Identify which cell holds the provided text, then report its (x, y) central coordinate. 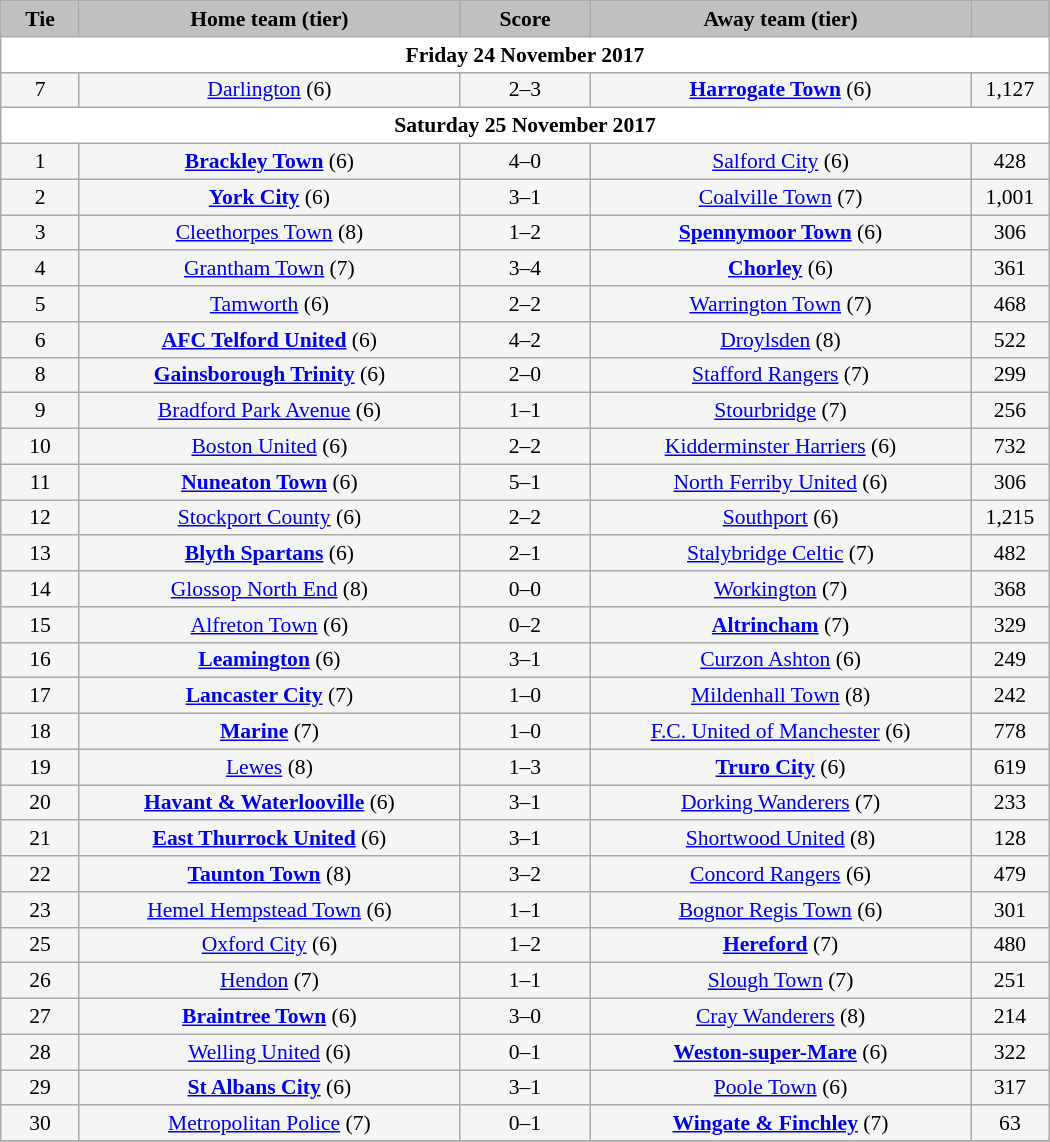
480 (1010, 945)
3–0 (524, 1017)
Altrincham (7) (781, 625)
Southport (6) (781, 518)
2–1 (524, 554)
Nuneaton Town (6) (269, 482)
14 (40, 589)
Hemel Hempstead Town (6) (269, 910)
Blyth Spartans (6) (269, 554)
Tamworth (6) (269, 304)
Lancaster City (7) (269, 696)
20 (40, 803)
Coalville Town (7) (781, 197)
301 (1010, 910)
19 (40, 767)
25 (40, 945)
Dorking Wanderers (7) (781, 803)
Hendon (7) (269, 981)
3 (40, 233)
23 (40, 910)
778 (1010, 732)
Brackley Town (6) (269, 162)
St Albans City (6) (269, 1088)
5–1 (524, 482)
361 (1010, 269)
479 (1010, 874)
Tie (40, 19)
Curzon Ashton (6) (781, 660)
Marine (7) (269, 732)
Friday 24 November 2017 (525, 55)
468 (1010, 304)
Salford City (6) (781, 162)
63 (1010, 1124)
2 (40, 197)
3–2 (524, 874)
Cray Wanderers (8) (781, 1017)
Concord Rangers (6) (781, 874)
22 (40, 874)
Harrogate Town (6) (781, 90)
1,215 (1010, 518)
Home team (tier) (269, 19)
Welling United (6) (269, 1052)
3–4 (524, 269)
18 (40, 732)
251 (1010, 981)
Leamington (6) (269, 660)
Lewes (8) (269, 767)
Hereford (7) (781, 945)
Stockport County (6) (269, 518)
Score (524, 19)
13 (40, 554)
619 (1010, 767)
Saturday 25 November 2017 (525, 126)
482 (1010, 554)
1,001 (1010, 197)
Glossop North End (8) (269, 589)
4–2 (524, 340)
F.C. United of Manchester (6) (781, 732)
Spennymoor Town (6) (781, 233)
6 (40, 340)
368 (1010, 589)
242 (1010, 696)
Oxford City (6) (269, 945)
Shortwood United (8) (781, 839)
4 (40, 269)
Warrington Town (7) (781, 304)
Metropolitan Police (7) (269, 1124)
2–0 (524, 375)
128 (1010, 839)
1–3 (524, 767)
AFC Telford United (6) (269, 340)
732 (1010, 447)
Alfreton Town (6) (269, 625)
299 (1010, 375)
10 (40, 447)
4–0 (524, 162)
Bognor Regis Town (6) (781, 910)
Workington (7) (781, 589)
Braintree Town (6) (269, 1017)
16 (40, 660)
30 (40, 1124)
York City (6) (269, 197)
329 (1010, 625)
29 (40, 1088)
Cleethorpes Town (8) (269, 233)
249 (1010, 660)
Droylsden (8) (781, 340)
Away team (tier) (781, 19)
Bradford Park Avenue (6) (269, 411)
Stourbridge (7) (781, 411)
North Ferriby United (6) (781, 482)
Stalybridge Celtic (7) (781, 554)
28 (40, 1052)
8 (40, 375)
256 (1010, 411)
11 (40, 482)
214 (1010, 1017)
233 (1010, 803)
Grantham Town (7) (269, 269)
Wingate & Finchley (7) (781, 1124)
27 (40, 1017)
5 (40, 304)
428 (1010, 162)
12 (40, 518)
9 (40, 411)
0–2 (524, 625)
15 (40, 625)
Slough Town (7) (781, 981)
Truro City (6) (781, 767)
2–3 (524, 90)
1 (40, 162)
Mildenhall Town (8) (781, 696)
1,127 (1010, 90)
7 (40, 90)
0–0 (524, 589)
Darlington (6) (269, 90)
Chorley (6) (781, 269)
Gainsborough Trinity (6) (269, 375)
322 (1010, 1052)
Poole Town (6) (781, 1088)
26 (40, 981)
Boston United (6) (269, 447)
Stafford Rangers (7) (781, 375)
522 (1010, 340)
317 (1010, 1088)
21 (40, 839)
Taunton Town (8) (269, 874)
Kidderminster Harriers (6) (781, 447)
17 (40, 696)
Havant & Waterlooville (6) (269, 803)
East Thurrock United (6) (269, 839)
Weston-super-Mare (6) (781, 1052)
